Pinpoint the cell where the given text exists, returning its (x, y) midpoint coordinate. 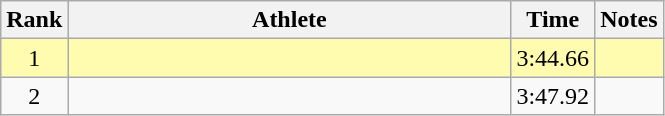
Athlete (290, 20)
3:44.66 (553, 58)
Notes (629, 20)
3:47.92 (553, 96)
Time (553, 20)
Rank (34, 20)
1 (34, 58)
2 (34, 96)
